From the cell containing the given text, extract its center point as [X, Y] coordinate. 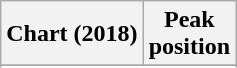
Chart (2018) [72, 34]
Peakposition [189, 34]
